Detect which cell encompasses the target text, then output its [X, Y] center coordinate. 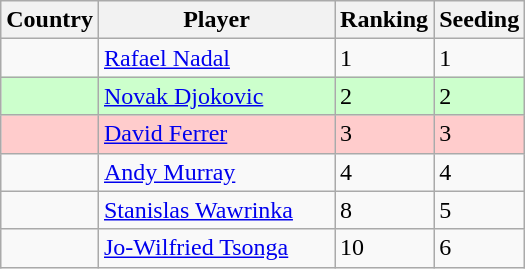
Seeding [480, 20]
8 [384, 210]
Stanislas Wawrinka [216, 210]
6 [480, 248]
5 [480, 210]
Player [216, 20]
Andy Murray [216, 172]
Novak Djokovic [216, 96]
Country [50, 20]
Rafael Nadal [216, 58]
David Ferrer [216, 134]
Jo-Wilfried Tsonga [216, 248]
Ranking [384, 20]
10 [384, 248]
